Scan for the cell matching the given text and deliver its (X, Y) coordinate at center. 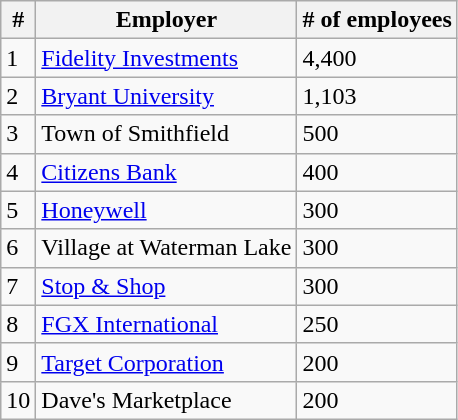
5 (18, 210)
400 (377, 172)
4,400 (377, 58)
FGX International (166, 324)
Dave's Marketplace (166, 400)
Stop & Shop (166, 286)
Town of Smithfield (166, 134)
# (18, 20)
Village at Waterman Lake (166, 248)
Honeywell (166, 210)
3 (18, 134)
10 (18, 400)
Citizens Bank (166, 172)
Bryant University (166, 96)
1,103 (377, 96)
6 (18, 248)
500 (377, 134)
Employer (166, 20)
Target Corporation (166, 362)
7 (18, 286)
Fidelity Investments (166, 58)
1 (18, 58)
4 (18, 172)
# of employees (377, 20)
9 (18, 362)
2 (18, 96)
8 (18, 324)
250 (377, 324)
